Locate the cell with the specified text and output its (X, Y) center coordinate. 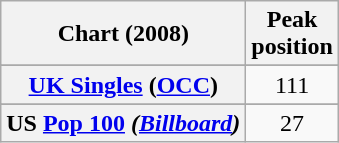
US Pop 100 (Billboard) (124, 123)
Peakposition (292, 34)
UK Singles (OCC) (124, 85)
Chart (2008) (124, 34)
27 (292, 123)
111 (292, 85)
